Return (x, y) of the center of cell containing provided text 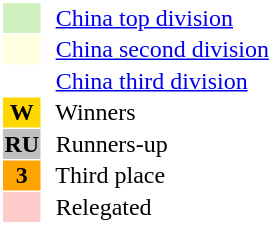
China top division (156, 18)
China third division (156, 81)
W (22, 113)
Winners (156, 113)
Runners-up (156, 144)
China second division (156, 49)
3 (22, 175)
Third place (156, 175)
RU (22, 144)
Relegated (156, 207)
